Provide the (x, y) coordinate of the cell's center where the given text is located.  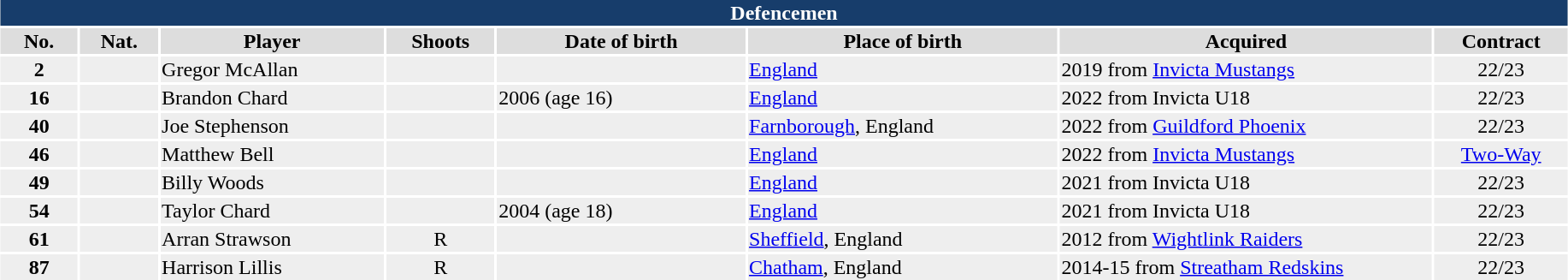
Place of birth (903, 41)
Acquired (1247, 41)
54 (39, 211)
No. (39, 41)
2004 (age 18) (622, 211)
Defencemen (783, 13)
Joe Stephenson (272, 126)
61 (39, 239)
Player (272, 41)
2012 from Wightlink Raiders (1247, 239)
2019 from Invicta Mustangs (1247, 69)
Harrison Lillis (272, 267)
2022 from Invicta Mustangs (1247, 154)
Date of birth (622, 41)
Taylor Chard (272, 211)
40 (39, 126)
2 (39, 69)
2006 (age 16) (622, 98)
2022 from Guildford Phoenix (1247, 126)
49 (39, 182)
Sheffield, England (903, 239)
Brandon Chard (272, 98)
16 (39, 98)
Contract (1501, 41)
Nat. (120, 41)
46 (39, 154)
2022 from Invicta U18 (1247, 98)
Two-Way (1501, 154)
Chatham, England (903, 267)
87 (39, 267)
Billy Woods (272, 182)
Arran Strawson (272, 239)
Farnborough, England (903, 126)
Shoots (441, 41)
2014-15 from Streatham Redskins (1247, 267)
Gregor McAllan (272, 69)
Matthew Bell (272, 154)
